Locate the cell with the specified text and output its (X, Y) center coordinate. 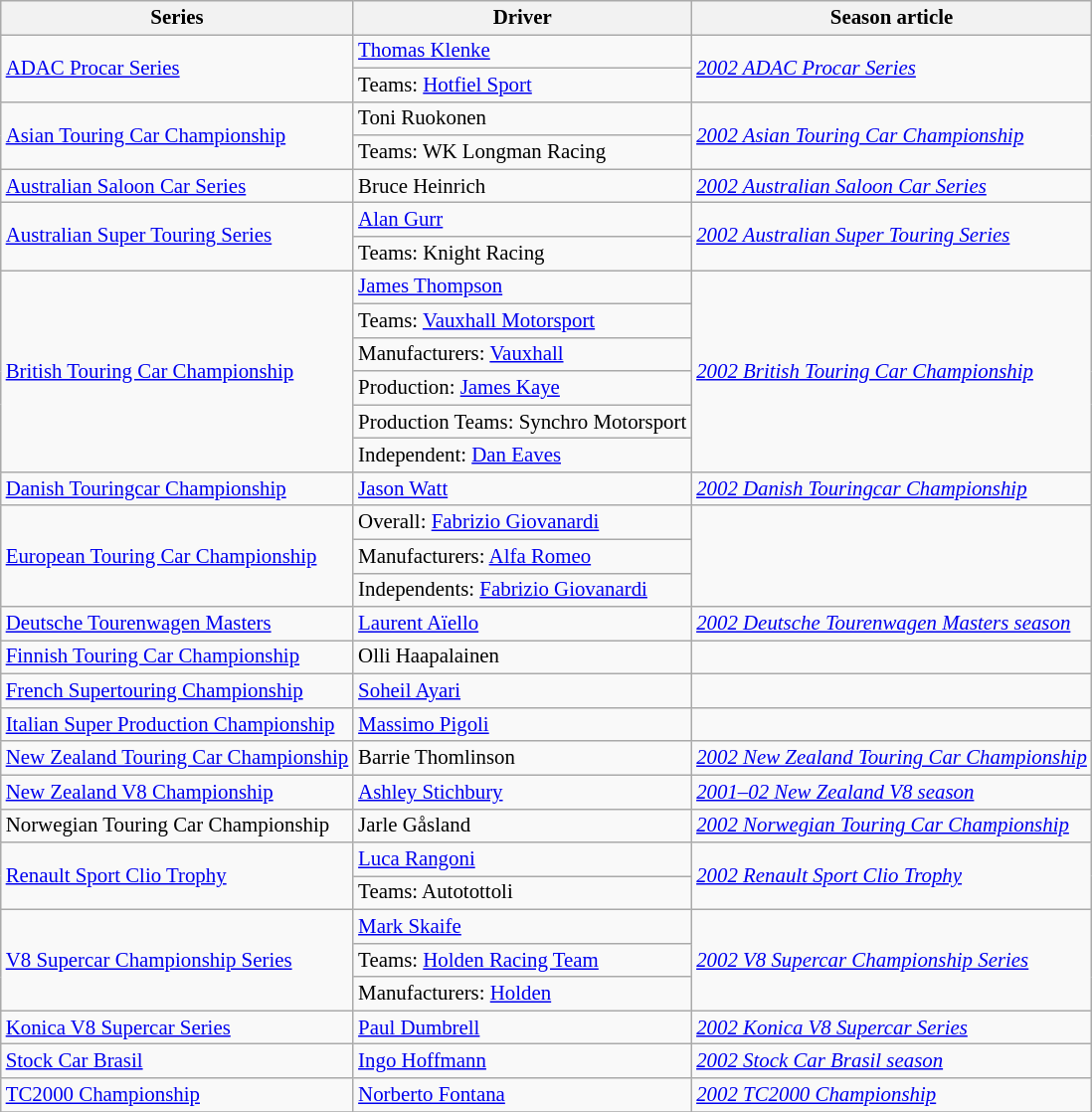
2001–02 New Zealand V8 season (891, 792)
Teams: Autotottoli (522, 893)
2002 Deutsche Tourenwagen Masters season (891, 624)
2002 Australian Super Touring Series (891, 237)
Australian Saloon Car Series (177, 186)
Bruce Heinrich (522, 186)
Paul Dumbrell (522, 1027)
British Touring Car Championship (177, 370)
2002 Stock Car Brasil season (891, 1061)
Mark Skaife (522, 926)
French Supertouring Championship (177, 691)
Massimo Pigoli (522, 724)
Series (177, 18)
Konica V8 Supercar Series (177, 1027)
Stock Car Brasil (177, 1061)
Ashley Stichbury (522, 792)
Laurent Aïello (522, 624)
2002 Asian Touring Car Championship (891, 135)
2002 Renault Sport Clio Trophy (891, 876)
Jason Watt (522, 488)
Asian Touring Car Championship (177, 135)
Manufacturers: Alfa Romeo (522, 556)
New Zealand Touring Car Championship (177, 758)
Teams: Knight Racing (522, 254)
Norberto Fontana (522, 1095)
V8 Supercar Championship Series (177, 960)
Production Teams: Synchro Motorsport (522, 422)
European Touring Car Championship (177, 556)
2002 New Zealand Touring Car Championship (891, 758)
TC2000 Championship (177, 1095)
2002 Australian Saloon Car Series (891, 186)
Italian Super Production Championship (177, 724)
Independent: Dan Eaves (522, 456)
2002 TC2000 Championship (891, 1095)
Deutsche Tourenwagen Masters (177, 624)
Alan Gurr (522, 220)
Overall: Fabrizio Giovanardi (522, 522)
Australian Super Touring Series (177, 237)
Teams: Hotfiel Sport (522, 85)
Olli Haapalainen (522, 657)
Teams: WK Longman Racing (522, 152)
Renault Sport Clio Trophy (177, 876)
2002 Konica V8 Supercar Series (891, 1027)
2002 V8 Supercar Championship Series (891, 960)
Danish Touringcar Championship (177, 488)
Manufacturers: Vauxhall (522, 354)
Thomas Klenke (522, 51)
James Thompson (522, 286)
Jarle Gåsland (522, 826)
Luca Rangoni (522, 859)
Independents: Fabrizio Giovanardi (522, 590)
2002 ADAC Procar Series (891, 68)
Norwegian Touring Car Championship (177, 826)
Finnish Touring Car Championship (177, 657)
Driver (522, 18)
Teams: Vauxhall Motorsport (522, 320)
Teams: Holden Racing Team (522, 960)
2002 Danish Touringcar Championship (891, 488)
Manufacturers: Holden (522, 994)
Production: James Kaye (522, 388)
Toni Ruokonen (522, 118)
Soheil Ayari (522, 691)
Ingo Hoffmann (522, 1061)
2002 Norwegian Touring Car Championship (891, 826)
Barrie Thomlinson (522, 758)
ADAC Procar Series (177, 68)
New Zealand V8 Championship (177, 792)
Season article (891, 18)
2002 British Touring Car Championship (891, 370)
